Return [x, y] of the center of cell containing provided text 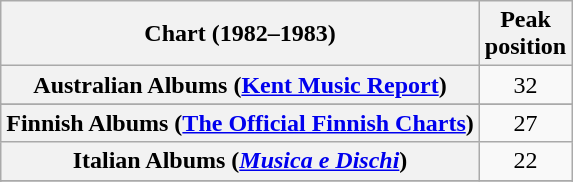
Chart (1982–1983) [240, 34]
32 [525, 85]
27 [525, 123]
Peakposition [525, 34]
Finnish Albums (The Official Finnish Charts) [240, 123]
Australian Albums (Kent Music Report) [240, 85]
22 [525, 161]
Italian Albums (Musica e Dischi) [240, 161]
